Locate the cell with the specified text and output its [x, y] center coordinate. 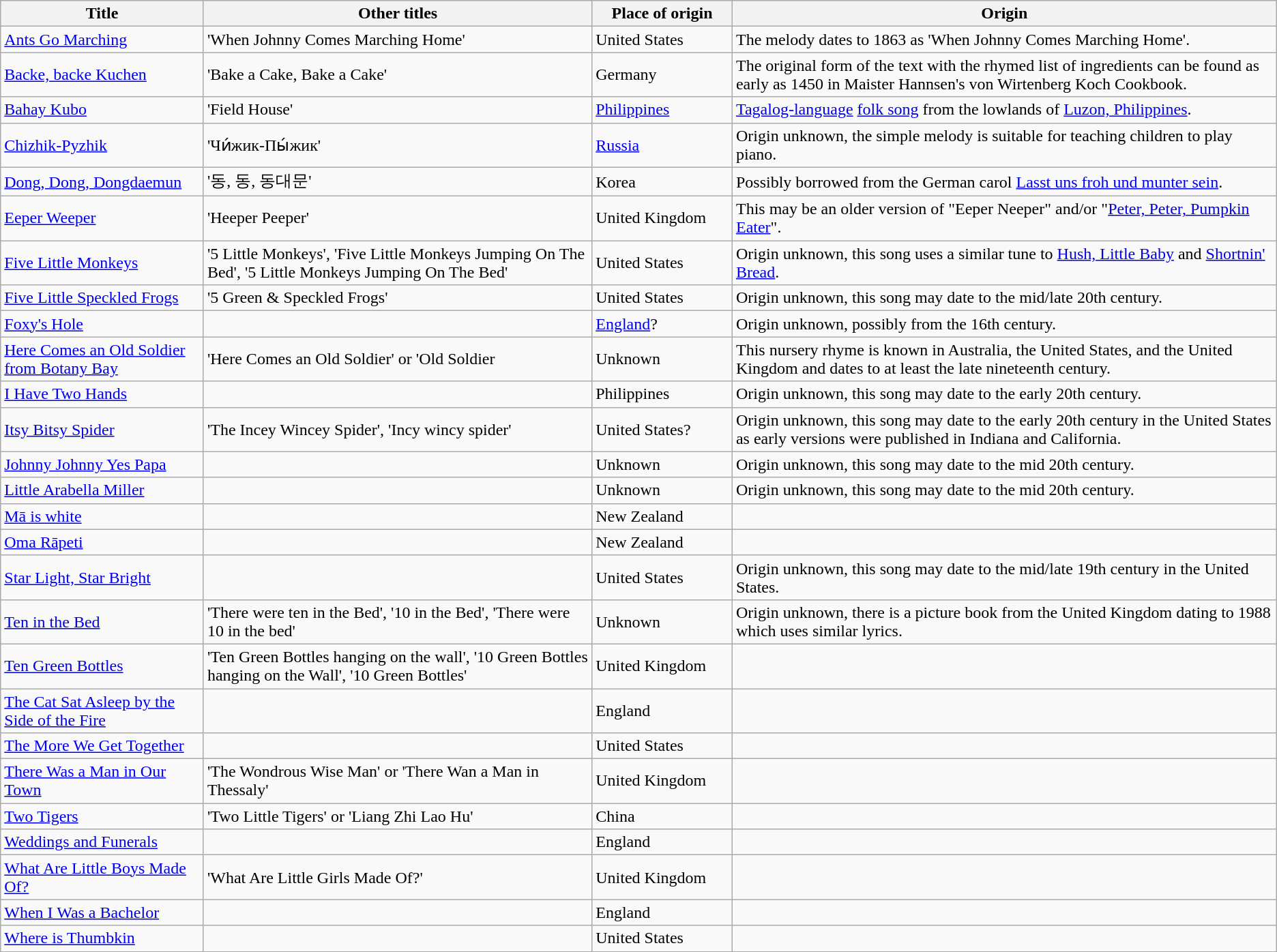
Origin unknown, possibly from the 16th century. [1004, 324]
Chizhik-Pyzhik [102, 145]
Origin unknown, this song uses a similar tune to Hush, Little Baby and Shortnin' Bread. [1004, 263]
I Have Two Hands [102, 394]
This nursery rhyme is known in Australia, the United States, and the United Kingdom and dates to at least the late nineteenth century. [1004, 359]
Origin unknown, this song may date to the early 20th century. [1004, 394]
Origin unknown, the simple melody is suitable for teaching children to play piano. [1004, 145]
What Are Little Boys Made Of? [102, 877]
Korea [662, 181]
Here Comes an Old Soldier from Botany Bay [102, 359]
'5 Green & Speckled Frogs' [397, 298]
'Heeper Peeper' [397, 218]
'Bake a Cake, Bake a Cake' [397, 75]
Little Arabella Miller [102, 490]
When I Was a Bachelor [102, 912]
The Cat Sat Asleep by the Side of the Fire [102, 711]
Backe, backe Kuchen [102, 75]
'Here Comes an Old Soldier' or 'Old Soldier [397, 359]
Origin unknown, this song may date to the early 20th century in the United States as early versions were published in Indiana and California. [1004, 430]
Weddings and Funerals [102, 842]
The More We Get Together [102, 746]
Russia [662, 145]
'동, 동, 동대문' [397, 181]
Two Tigers [102, 816]
Origin unknown, this song may date to the mid/late 20th century. [1004, 298]
This may be an older version of "Eeper Neeper" and/or "Peter, Peter, Pumpkin Eater". [1004, 218]
Possibly borrowed from the German carol Lasst uns froh und munter sein. [1004, 181]
Oma Rāpeti [102, 542]
'Чи́жик-Пы́жик' [397, 145]
Germany [662, 75]
'Ten Green Bottles hanging on the wall', '10 Green Bottles hanging on the Wall', '10 Green Bottles' [397, 666]
The melody dates to 1863 as 'When Johnny Comes Marching Home'. [1004, 40]
'Two Little Tigers' or 'Liang Zhi Lao Hu' [397, 816]
Title [102, 14]
Bahay Kubo [102, 110]
Other titles [397, 14]
Where is Thumbkin [102, 938]
'Field House' [397, 110]
China [662, 816]
Ants Go Marching [102, 40]
Origin [1004, 14]
Five Little Speckled Frogs [102, 298]
Itsy Bitsy Spider [102, 430]
Eeper Weeper [102, 218]
Mā is white [102, 516]
'When Johnny Comes Marching Home' [397, 40]
Origin unknown, this song may date to the mid/late 19th century in the United States. [1004, 577]
England? [662, 324]
'5 Little Monkeys', 'Five Little Monkeys Jumping On The Bed', '5 Little Monkeys Jumping On The Bed' [397, 263]
'The Incey Wincey Spider', 'Incy wincy spider' [397, 430]
Tagalog-language folk song from the lowlands of Luzon, Philippines. [1004, 110]
'What Are Little Girls Made Of?' [397, 877]
Place of origin [662, 14]
There Was a Man in Our Town [102, 782]
Ten in the Bed [102, 622]
'There were ten in the Bed', '10 in the Bed', 'There were 10 in the bed' [397, 622]
Ten Green Bottles [102, 666]
Origin unknown, there is a picture book from the United Kingdom dating to 1988 which uses similar lyrics. [1004, 622]
United States? [662, 430]
Star Light, Star Bright [102, 577]
'The Wondrous Wise Man' or 'There Wan a Man in Thessaly' [397, 782]
Johnny Johnny Yes Papa [102, 464]
The original form of the text with the rhymed list of ingredients can be found as early as 1450 in Maister Hannsen's von Wirtenberg Koch Cookbook. [1004, 75]
Foxy's Hole [102, 324]
Five Little Monkeys [102, 263]
Dong, Dong, Dongdaemun [102, 181]
